Scan for the cell matching the given text and deliver its [x, y] coordinate at center. 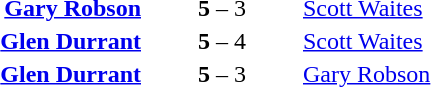
5 – 4 [222, 41]
